Determine the (X, Y) coordinate at the center of the cell enclosing the given text.  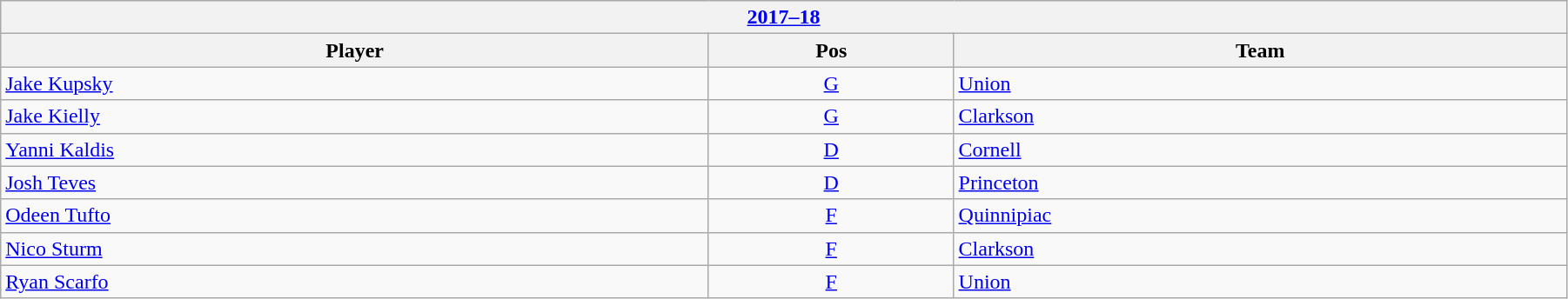
Odeen Tufto (355, 216)
Player (355, 50)
Quinnipiac (1260, 216)
2017–18 (784, 17)
Josh Teves (355, 183)
Cornell (1260, 149)
Princeton (1260, 183)
Jake Kupsky (355, 83)
Pos (831, 50)
Ryan Scarfo (355, 282)
Yanni Kaldis (355, 149)
Team (1260, 50)
Jake Kielly (355, 116)
Nico Sturm (355, 249)
